For the text-containing cell, return its midpoint in [X, Y] coordinate format. 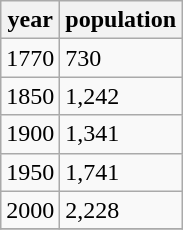
1770 [30, 58]
1900 [30, 134]
1,242 [121, 96]
year [30, 20]
1850 [30, 96]
730 [121, 58]
1950 [30, 172]
1,341 [121, 134]
2,228 [121, 210]
2000 [30, 210]
1,741 [121, 172]
population [121, 20]
